Provide the (x, y) coordinate of the cell's center where the given text is located.  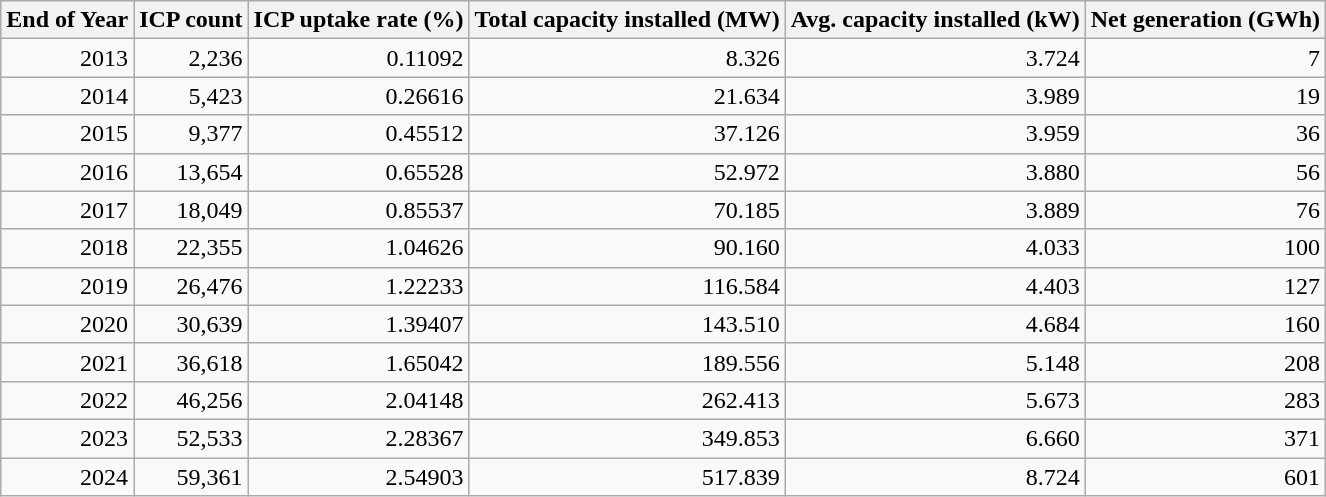
22,355 (191, 248)
1.22233 (358, 286)
4.403 (935, 286)
52.972 (627, 172)
0.26616 (358, 96)
2015 (68, 134)
13,654 (191, 172)
116.584 (627, 286)
208 (1205, 362)
56 (1205, 172)
371 (1205, 438)
26,476 (191, 286)
3.880 (935, 172)
2018 (68, 248)
18,049 (191, 210)
ICP uptake rate (%) (358, 20)
2020 (68, 324)
9,377 (191, 134)
End of Year (68, 20)
59,361 (191, 477)
2.28367 (358, 438)
52,533 (191, 438)
5.148 (935, 362)
2.04148 (358, 400)
7 (1205, 58)
0.85537 (358, 210)
0.65528 (358, 172)
3.959 (935, 134)
Total capacity installed (MW) (627, 20)
349.853 (627, 438)
3.889 (935, 210)
36,618 (191, 362)
0.11092 (358, 58)
3.724 (935, 58)
1.65042 (358, 362)
8.724 (935, 477)
3.989 (935, 96)
30,639 (191, 324)
127 (1205, 286)
2,236 (191, 58)
ICP count (191, 20)
8.326 (627, 58)
2021 (68, 362)
46,256 (191, 400)
2022 (68, 400)
5.673 (935, 400)
189.556 (627, 362)
4.684 (935, 324)
1.39407 (358, 324)
0.45512 (358, 134)
76 (1205, 210)
517.839 (627, 477)
4.033 (935, 248)
90.160 (627, 248)
160 (1205, 324)
2024 (68, 477)
2.54903 (358, 477)
19 (1205, 96)
2019 (68, 286)
2023 (68, 438)
2013 (68, 58)
Net generation (GWh) (1205, 20)
283 (1205, 400)
6.660 (935, 438)
100 (1205, 248)
70.185 (627, 210)
36 (1205, 134)
143.510 (627, 324)
Avg. capacity installed (kW) (935, 20)
601 (1205, 477)
21.634 (627, 96)
262.413 (627, 400)
1.04626 (358, 248)
37.126 (627, 134)
2017 (68, 210)
2014 (68, 96)
2016 (68, 172)
5,423 (191, 96)
